For the text-containing cell, return its midpoint in [X, Y] coordinate format. 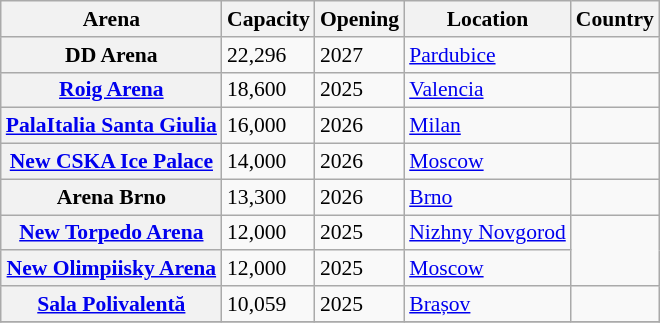
Location [488, 19]
DD Arena [112, 55]
Roig Arena [112, 90]
18,600 [268, 90]
Valencia [488, 90]
16,000 [268, 126]
Milan [488, 126]
14,000 [268, 162]
New Torpedo Arena [112, 233]
Arena [112, 19]
Nizhny Novgorod [488, 233]
2027 [360, 55]
Country [615, 19]
New CSKA Ice Palace [112, 162]
Pardubice [488, 55]
Arena Brno [112, 197]
10,059 [268, 304]
Brașov [488, 304]
Capacity [268, 19]
22,296 [268, 55]
PalaItalia Santa Giulia [112, 126]
Opening [360, 19]
New Olimpiisky Arena [112, 269]
Sala Polivalentă [112, 304]
Brno [488, 197]
13,300 [268, 197]
